Locate the cell with the specified text and output its (X, Y) center coordinate. 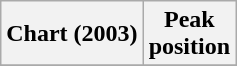
Chart (2003) (72, 34)
Peakposition (189, 34)
